Detect which cell encompasses the target text, then output its (X, Y) center coordinate. 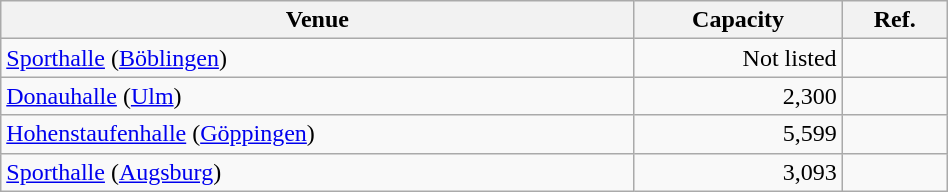
3,093 (738, 172)
Venue (318, 20)
Sporthalle (Böblingen) (318, 58)
Sporthalle (Augsburg) (318, 172)
Ref. (894, 20)
2,300 (738, 96)
Not listed (738, 58)
Capacity (738, 20)
5,599 (738, 134)
Donauhalle (Ulm) (318, 96)
Hohenstaufenhalle (Göppingen) (318, 134)
